Locate the cell with the specified text and output its (X, Y) center coordinate. 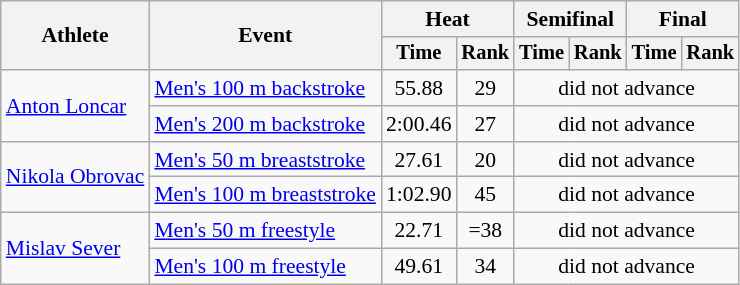
22.71 (418, 231)
1:02.90 (418, 195)
Anton Loncar (76, 106)
Men's 50 m freestyle (265, 231)
Nikola Obrovac (76, 178)
Heat (448, 19)
Semifinal (570, 19)
Men's 100 m freestyle (265, 267)
27.61 (418, 160)
Final (683, 19)
Mislav Sever (76, 248)
20 (485, 160)
29 (485, 88)
2:00.46 (418, 124)
49.61 (418, 267)
34 (485, 267)
=38 (485, 231)
55.88 (418, 88)
Men's 200 m backstroke (265, 124)
27 (485, 124)
Men's 100 m backstroke (265, 88)
45 (485, 195)
Men's 50 m breaststroke (265, 160)
Athlete (76, 36)
Event (265, 36)
Men's 100 m breaststroke (265, 195)
